Return (x, y) of the center of cell containing provided text 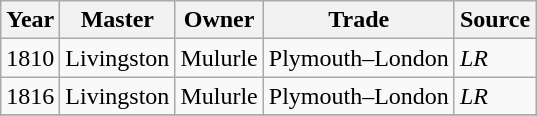
Owner (219, 20)
Year (30, 20)
1816 (30, 96)
1810 (30, 58)
Trade (358, 20)
Source (494, 20)
Master (118, 20)
